Return the [X, Y] coordinate for the center point of the cell that contains the specified text.  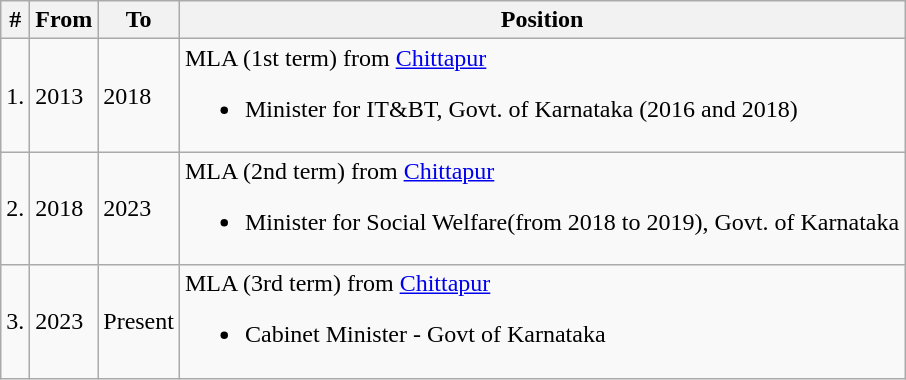
MLA (1st term) from ChittapurMinister for IT&BT, Govt. of Karnataka (2016 and 2018) [542, 96]
2. [16, 208]
1. [16, 96]
From [64, 20]
# [16, 20]
To [139, 20]
Position [542, 20]
3. [16, 322]
MLA (3rd term) from ChittapurCabinet Minister - Govt of Karnataka [542, 322]
2013 [64, 96]
Present [139, 322]
MLA (2nd term) from ChittapurMinister for Social Welfare(from 2018 to 2019), Govt. of Karnataka [542, 208]
